From the cell containing the given text, extract its center point as [X, Y] coordinate. 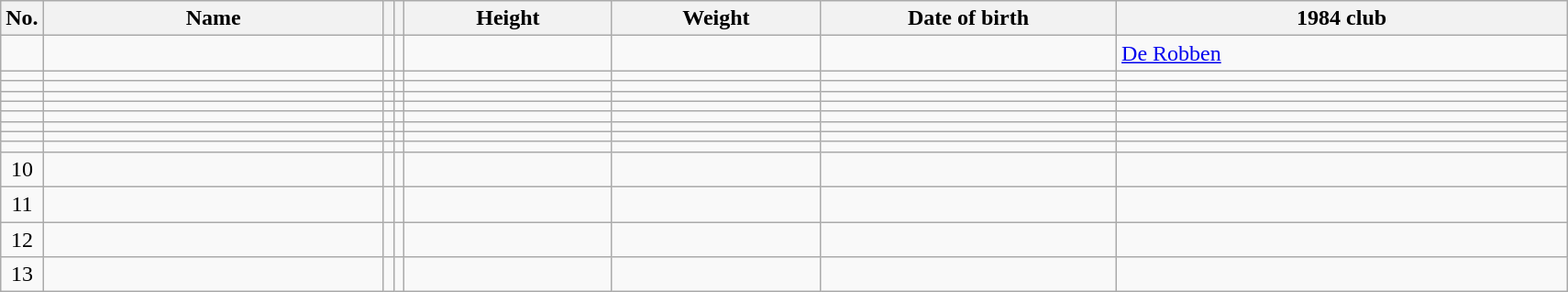
Date of birth [968, 18]
1984 club [1342, 18]
Height [508, 18]
No. [22, 18]
12 [22, 240]
De Robben [1342, 53]
10 [22, 169]
11 [22, 204]
Name [213, 18]
13 [22, 275]
Weight [715, 18]
